Return the (X, Y) coordinate for the center point of the cell that contains the specified text.  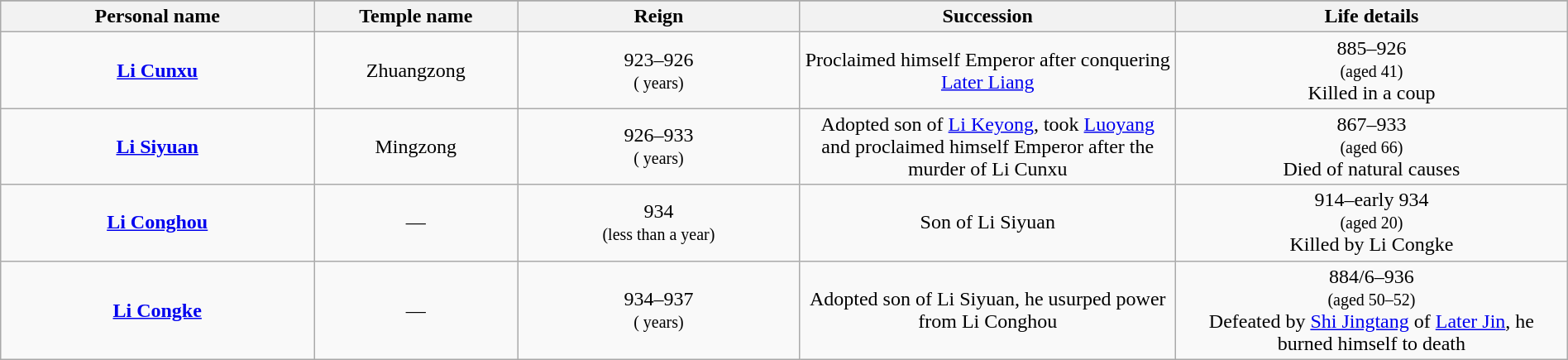
885–926(aged 41)Killed in a coup (1372, 70)
Proclaimed himself Emperor after conquering Later Liang (987, 70)
914–early 934(aged 20)Killed by Li Congke (1372, 223)
926–933( years) (658, 146)
Reign (658, 17)
Zhuangzong (416, 70)
Adopted son of Li Siyuan, he usurped power from Li Conghou (987, 310)
Mingzong (416, 146)
934–937( years) (658, 310)
923–926( years) (658, 70)
Succession (987, 17)
884/6–936(aged 50–52)Defeated by Shi Jingtang of Later Jin, he burned himself to death (1372, 310)
Personal name (157, 17)
Life details (1372, 17)
Li Cunxu (157, 70)
Son of Li Siyuan (987, 223)
934(less than a year) (658, 223)
867–933(aged 66)Died of natural causes (1372, 146)
Temple name (416, 17)
Li Siyuan (157, 146)
Li Conghou (157, 223)
Adopted son of Li Keyong, took Luoyang and proclaimed himself Emperor after the murder of Li Cunxu (987, 146)
Li Congke (157, 310)
